Scan for the cell matching the given text and deliver its (x, y) coordinate at center. 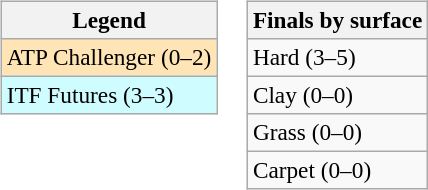
Legend (108, 20)
ITF Futures (3–3) (108, 95)
ATP Challenger (0–2) (108, 57)
Grass (0–0) (337, 133)
Clay (0–0) (337, 95)
Carpet (0–0) (337, 171)
Finals by surface (337, 20)
Hard (3–5) (337, 57)
